Locate the cell with the specified text and output its (x, y) center coordinate. 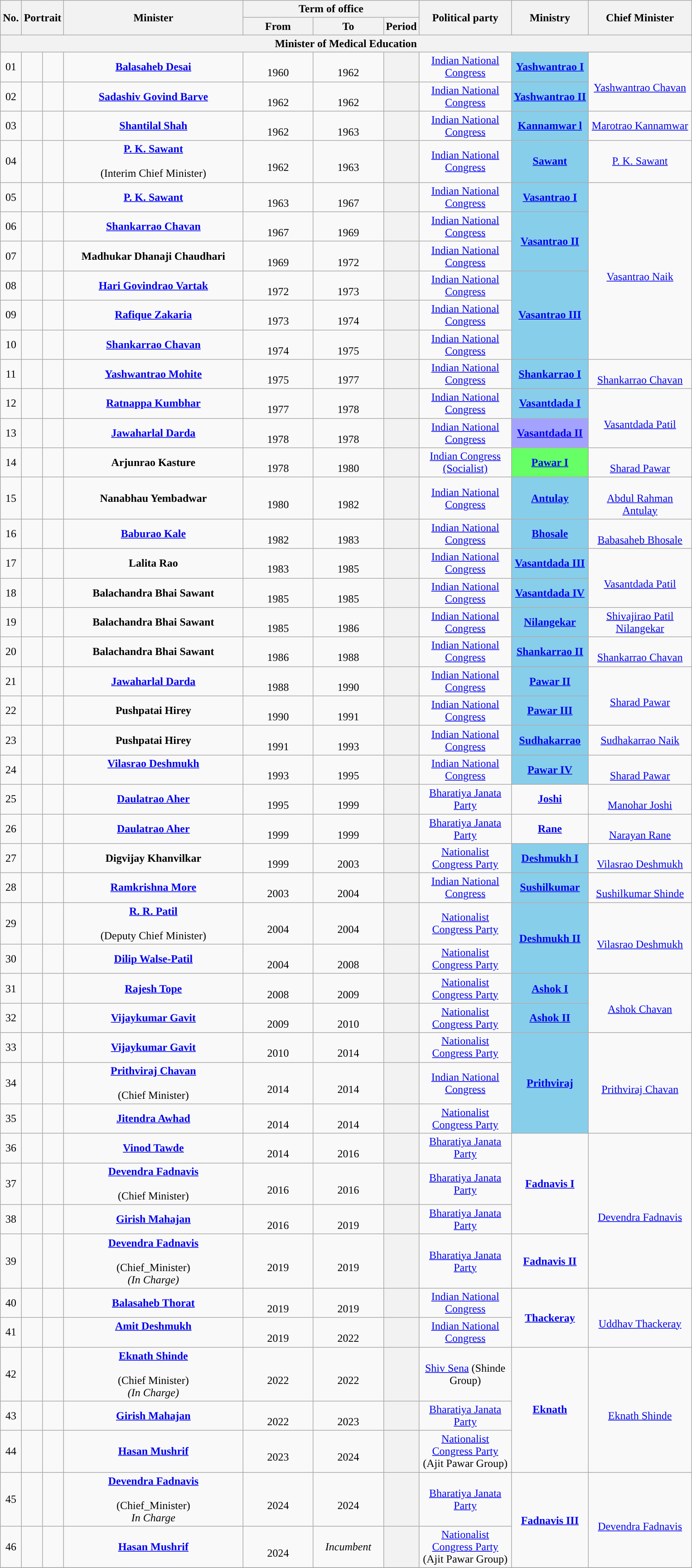
Vasantrao III (550, 315)
46 (11, 1547)
Nanabhau Yembadwar (153, 498)
Term of office (331, 9)
25 (11, 799)
Shantilal Shah (153, 126)
Balasaheb Thorat (153, 1303)
Rane (550, 829)
Vasantdada III (550, 563)
Minister (153, 18)
Sushilkumar (550, 888)
17 (11, 563)
R. R. Patil (Deputy Chief Minister) (153, 923)
Jitendra Awhad (153, 1119)
Antulay (550, 498)
Uddhav Thackeray (640, 1317)
Ministry (550, 18)
29 (11, 923)
Political party (465, 18)
Deshmukh II (550, 938)
Baburao Kale (153, 534)
20 (11, 652)
36 (11, 1148)
Eknath Shinde (Chief Minister)(In Charge) (153, 1374)
Yashwantrao I (550, 67)
Balasaheb Desai (153, 67)
Sadashiv Govind Barve (153, 96)
Devendra Fadnavis (Chief_Minister) In Charge (153, 1500)
15 (11, 498)
Arjunrao Kasture (153, 462)
Marotrao Kannamwar (640, 126)
Nilangekar (550, 622)
Prithviraj (550, 1083)
02 (11, 96)
Sushilkumar Shinde (640, 888)
31 (11, 988)
Amit Deshmukh (153, 1332)
45 (11, 1500)
Vasantdada II (550, 433)
Sawant (550, 161)
Vasantdada I (550, 403)
01 (11, 67)
40 (11, 1303)
Deshmukh I (550, 859)
Manohar Joshi (640, 799)
41 (11, 1332)
Fadnavis II (550, 1261)
Prithviraj Chavan (640, 1083)
08 (11, 286)
Devendra Fadnavis (Chief_Minister) (In Charge) (153, 1261)
Prithviraj Chavan (Chief Minister) (153, 1083)
30 (11, 959)
16 (11, 534)
35 (11, 1119)
Sudhakarrao Naik (640, 740)
Shankarrao II (550, 652)
1960 (278, 67)
Chief Minister (640, 18)
34 (11, 1083)
Indian Congress (Socialist) (465, 462)
37 (11, 1184)
Minister of Medical Education (346, 44)
Sudhakarrao (550, 740)
21 (11, 681)
Bhosale (550, 534)
Narayan Rane (640, 829)
Digvijay Khanvilkar (153, 859)
Joshi (550, 799)
Shiv Sena (Shinde Group) (465, 1374)
Shankarrao I (550, 374)
Yashwantrao II (550, 96)
11 (11, 374)
44 (11, 1451)
Fadnavis III (550, 1520)
Pawar I (550, 462)
18 (11, 593)
Ramkrishna More (153, 888)
38 (11, 1219)
Hari Govindrao Vartak (153, 286)
Vinod Tawde (153, 1148)
Ashok I (550, 988)
Ratnappa Kumbhar (153, 403)
To (348, 26)
Pawar II (550, 681)
24 (11, 770)
28 (11, 888)
33 (11, 1047)
Dilip Walse-Patil (153, 959)
Pawar III (550, 711)
10 (11, 345)
Madhukar Dhanaji Chaudhari (153, 256)
09 (11, 315)
Yashwantrao Mohite (153, 374)
Thackeray (550, 1317)
Rajesh Tope (153, 988)
No. (11, 18)
07 (11, 256)
Vasantrao Naik (640, 271)
Eknath (550, 1410)
Yashwantrao Chavan (640, 82)
26 (11, 829)
Eknath Shinde (640, 1410)
Devendra Fadnavis (Chief Minister) (153, 1184)
Kannamwar l (550, 126)
04 (11, 161)
42 (11, 1374)
Incumbent (348, 1547)
43 (11, 1416)
Portrait (43, 18)
Vasantrao I (550, 197)
22 (11, 711)
Vasantdada IV (550, 593)
14 (11, 462)
Period (402, 26)
05 (11, 197)
Abdul Rahman Antulay (640, 498)
Rafique Zakaria (153, 315)
03 (11, 126)
Pawar IV (550, 770)
Ashok Chavan (640, 1003)
Vasantrao II (550, 241)
06 (11, 227)
P. K. Sawant (Interim Chief Minister) (153, 161)
Shivajirao Patil Nilangekar (640, 622)
Lalita Rao (153, 563)
Fadnavis I (550, 1184)
Babasaheb Bhosale (640, 534)
From (278, 26)
27 (11, 859)
23 (11, 740)
39 (11, 1261)
12 (11, 403)
Ashok II (550, 1018)
32 (11, 1018)
13 (11, 433)
19 (11, 622)
